Provide the [x, y] coordinate of the cell's center where the given text is located.  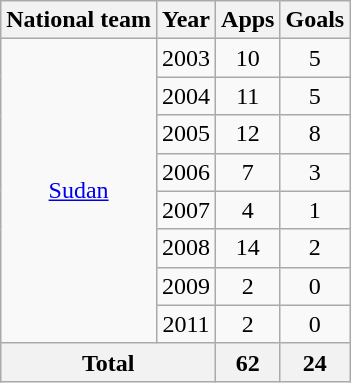
National team [79, 20]
8 [315, 134]
2004 [186, 96]
11 [248, 96]
2003 [186, 58]
3 [315, 172]
24 [315, 362]
Apps [248, 20]
2007 [186, 210]
Goals [315, 20]
2011 [186, 324]
7 [248, 172]
1 [315, 210]
2008 [186, 248]
4 [248, 210]
12 [248, 134]
14 [248, 248]
62 [248, 362]
2006 [186, 172]
Sudan [79, 191]
2005 [186, 134]
10 [248, 58]
2009 [186, 286]
Year [186, 20]
Total [108, 362]
